Scan for the cell matching the given text and deliver its (x, y) coordinate at center. 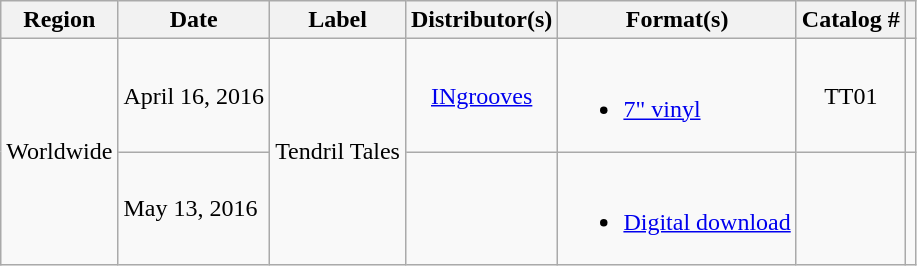
Digital download (677, 208)
Worldwide (60, 152)
Tendril Tales (338, 152)
TT01 (850, 96)
April 16, 2016 (194, 96)
Distributor(s) (481, 20)
7" vinyl (677, 96)
INgrooves (481, 96)
Catalog # (850, 20)
May 13, 2016 (194, 208)
Region (60, 20)
Format(s) (677, 20)
Date (194, 20)
Label (338, 20)
